Locate the cell with the specified text and output its [X, Y] center coordinate. 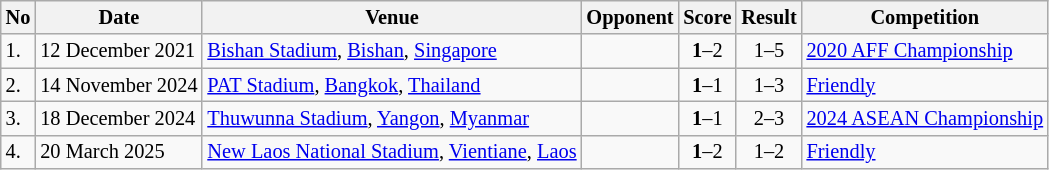
1. [18, 51]
New Laos National Stadium, Vientiane, Laos [392, 152]
3. [18, 118]
2–3 [768, 118]
2024 ASEAN Championship [925, 118]
18 December 2024 [118, 118]
PAT Stadium, Bangkok, Thailand [392, 85]
2020 AFF Championship [925, 51]
14 November 2024 [118, 85]
No [18, 17]
Thuwunna Stadium, Yangon, Myanmar [392, 118]
20 March 2025 [118, 152]
Venue [392, 17]
Date [118, 17]
1–3 [768, 85]
Bishan Stadium, Bishan, Singapore [392, 51]
2. [18, 85]
Opponent [630, 17]
12 December 2021 [118, 51]
Competition [925, 17]
Score [707, 17]
1–5 [768, 51]
Result [768, 17]
4. [18, 152]
